Output the (x, y) coordinate of the center of the cell containing the given text.  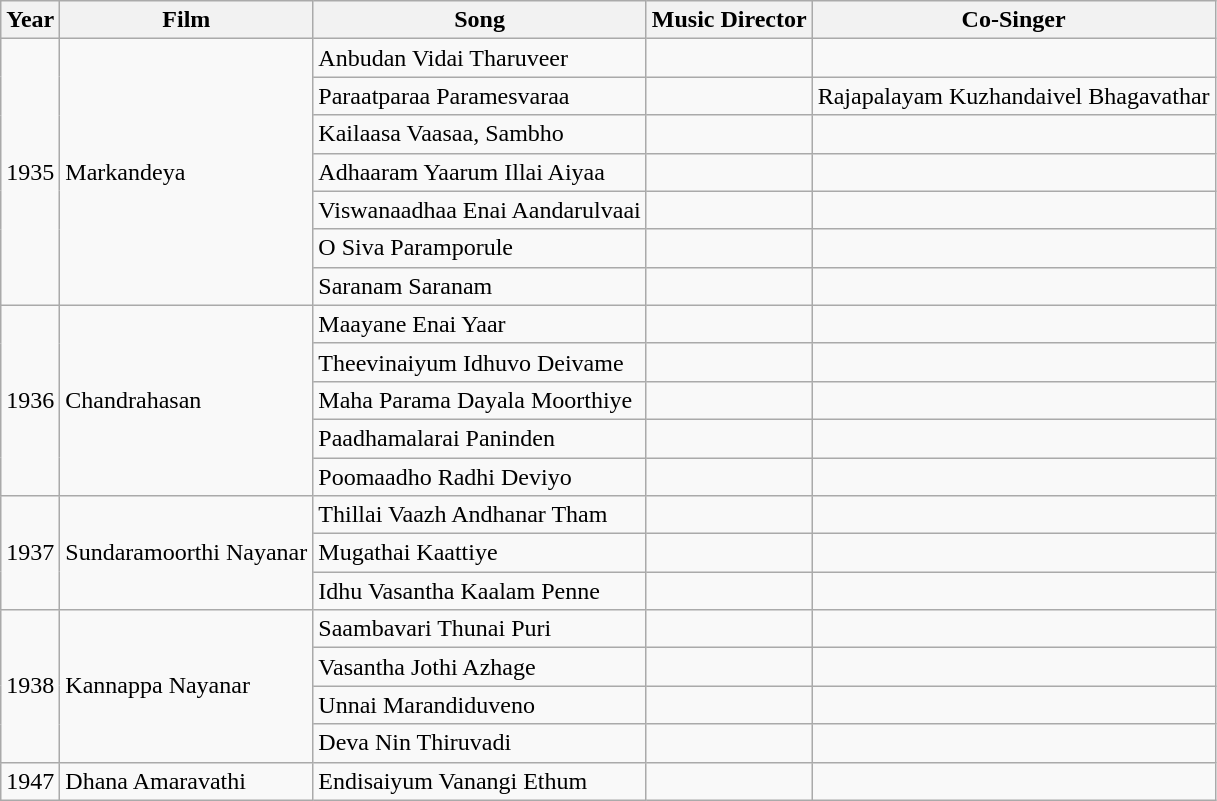
Theevinaiyum Idhuvo Deivame (480, 362)
Paraatparaa Paramesvaraa (480, 96)
Rajapalayam Kuzhandaivel Bhagavathar (1014, 96)
Song (480, 20)
Music Director (729, 20)
Paadhamalarai Paninden (480, 438)
1947 (30, 781)
Anbudan Vidai Tharuveer (480, 58)
Film (186, 20)
Year (30, 20)
1935 (30, 172)
1938 (30, 686)
Kannappa Nayanar (186, 686)
Unnai Marandiduveno (480, 705)
Co-Singer (1014, 20)
Vasantha Jothi Azhage (480, 667)
Mugathai Kaattiye (480, 553)
Adhaaram Yaarum Illai Aiyaa (480, 172)
Thillai Vaazh Andhanar Tham (480, 515)
Maayane Enai Yaar (480, 324)
1937 (30, 553)
Idhu Vasantha Kaalam Penne (480, 591)
Saranam Saranam (480, 286)
Deva Nin Thiruvadi (480, 743)
Sundaramoorthi Nayanar (186, 553)
Chandrahasan (186, 400)
Maha Parama Dayala Moorthiye (480, 400)
Endisaiyum Vanangi Ethum (480, 781)
1936 (30, 400)
Viswanaadhaa Enai Aandarulvaai (480, 210)
Poomaadho Radhi Deviyo (480, 477)
Markandeya (186, 172)
Kailaasa Vaasaa, Sambho (480, 134)
O Siva Paramporule (480, 248)
Dhana Amaravathi (186, 781)
Saambavari Thunai Puri (480, 629)
